Locate the cell with the specified text and output its [X, Y] center coordinate. 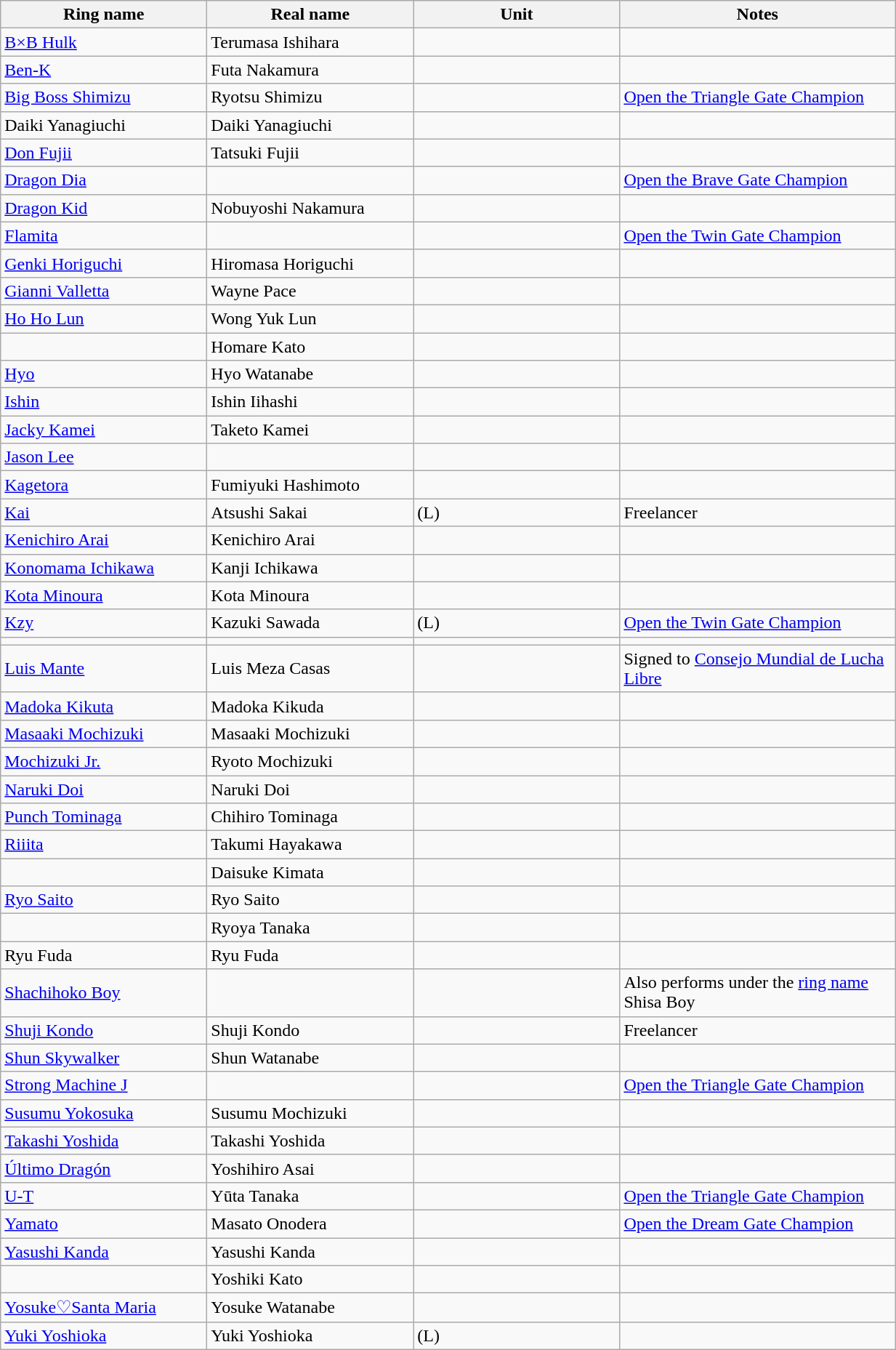
Open the Dream Gate Champion [757, 1224]
Wong Yuk Lun [310, 318]
Susumu Mochizuki [310, 1113]
Taketo Kamei [310, 430]
Futa Nakamura [310, 70]
Homare Kato [310, 347]
Ring name [104, 15]
Don Fujii [104, 153]
Mochizuki Jr. [104, 761]
Notes [757, 15]
Jacky Kamei [104, 430]
Kazuki Sawada [310, 623]
Genki Horiguchi [104, 263]
Yoshihiro Asai [310, 1168]
Hyo Watanabe [310, 374]
Also performs under the ring name Shisa Boy [757, 993]
Yosuke Watanabe [310, 1308]
Real name [310, 15]
Signed to Consejo Mundial de Lucha Libre [757, 669]
Kai [104, 513]
Wayne Pace [310, 291]
Ishin Iihashi [310, 402]
Ryotsu Shimizu [310, 97]
Madoka Kikuda [310, 706]
Yamato [104, 1224]
Terumasa Ishihara [310, 42]
Luis Meza Casas [310, 669]
Último Dragón [104, 1168]
Dragon Dia [104, 180]
Kzy [104, 623]
Fumiyuki Hashimoto [310, 485]
Nobuyoshi Nakamura [310, 208]
Ishin [104, 402]
Atsushi Sakai [310, 513]
Daisuke Kimata [310, 872]
Dragon Kid [104, 208]
Open the Brave Gate Champion [757, 180]
Kanji Ichikawa [310, 568]
Ryoya Tanaka [310, 928]
Takumi Hayakawa [310, 845]
Tatsuki Fujii [310, 153]
Yūta Tanaka [310, 1196]
Shachihoko Boy [104, 993]
Ho Ho Lun [104, 318]
Jason Lee [104, 457]
U-T [104, 1196]
Shun Skywalker [104, 1058]
Riiita [104, 845]
Kagetora [104, 485]
Konomama Ichikawa [104, 568]
Chihiro Tominaga [310, 817]
Flamita [104, 236]
Hiromasa Horiguchi [310, 263]
Big Boss Shimizu [104, 97]
B×B Hulk [104, 42]
Hyo [104, 374]
Strong Machine J [104, 1085]
Madoka Kikuta [104, 706]
Gianni Valletta [104, 291]
Yoshiki Kato [310, 1279]
Masato Onodera [310, 1224]
Shun Watanabe [310, 1058]
Ryoto Mochizuki [310, 761]
Punch Tominaga [104, 817]
Susumu Yokosuka [104, 1113]
Luis Mante [104, 669]
Ben-K [104, 70]
Unit [517, 15]
Yosuke♡Santa Maria [104, 1308]
